Pinpoint the cell where the given text exists, returning its [X, Y] midpoint coordinate. 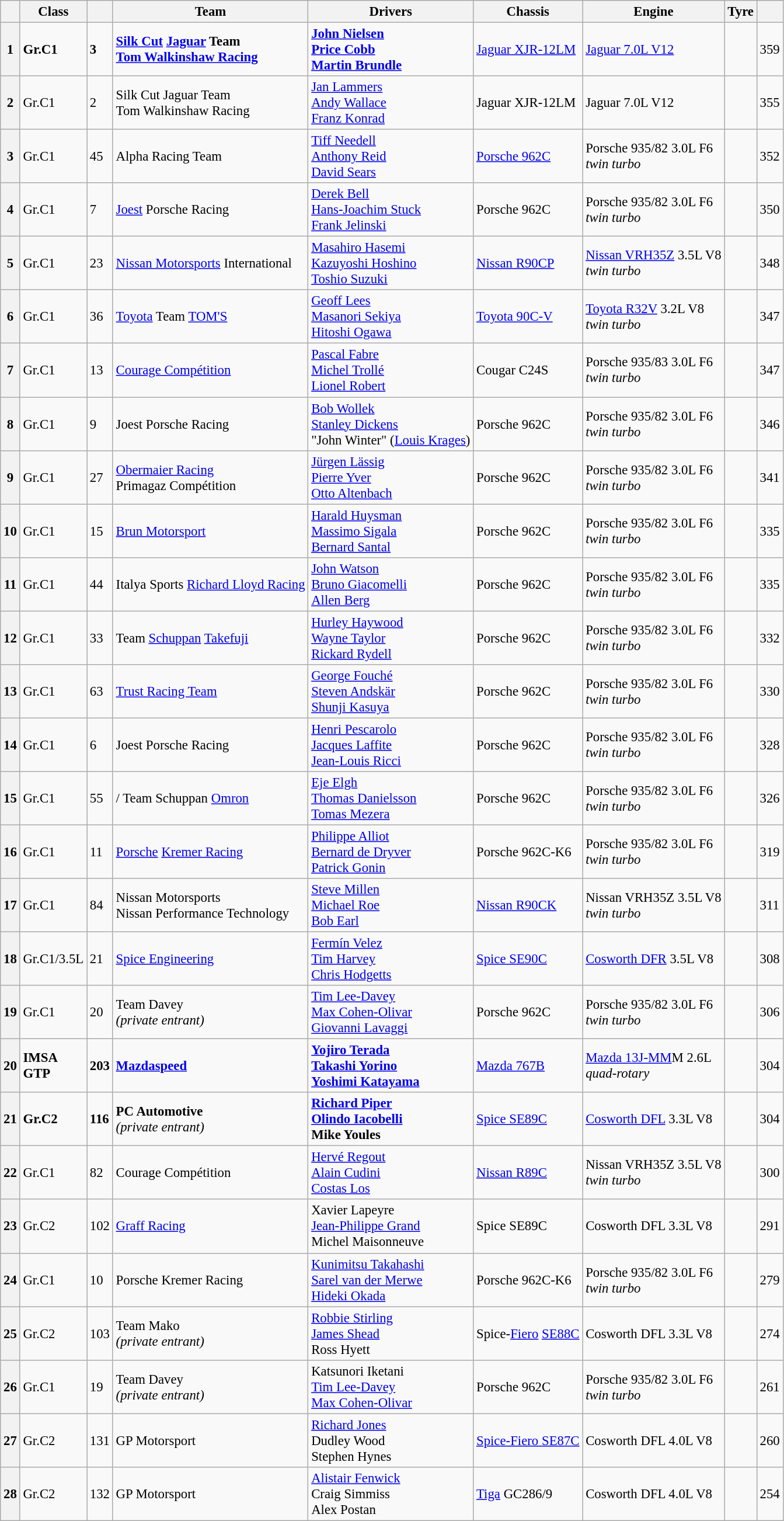
Katsunori Iketani Tim Lee-Davey Max Cohen-Olivar [391, 1387]
IMSAGTP [53, 1066]
Drivers [391, 12]
311 [769, 905]
14 [11, 745]
Mazda 13J-MMM 2.6L quad-rotary [654, 1066]
Alistair Fenwick Craig Simmiss Alex Postan [391, 1494]
319 [769, 852]
Tyre [740, 12]
Engine [654, 12]
Italya Sports Richard Lloyd Racing [210, 584]
102 [100, 1227]
Hurley Haywood Wayne Taylor Rickard Rydell [391, 638]
/ Team Schuppan Omron [210, 798]
44 [100, 584]
PC Automotive(private entrant) [210, 1119]
346 [769, 424]
55 [100, 798]
Nissan Motorsports International [210, 263]
Nissan R89C [528, 1173]
John Watson Bruno Giacomelli Allen Berg [391, 584]
332 [769, 638]
28 [11, 1494]
Nissan R90CP [528, 263]
306 [769, 1012]
Nissan R90CK [528, 905]
Jürgen Lässig Pierre Yver Otto Altenbach [391, 477]
Robbie Stirling James Shead Ross Hyett [391, 1334]
Gr.C1/3.5L [53, 959]
279 [769, 1280]
132 [100, 1494]
Obermaier Racing Primagaz Compétition [210, 477]
Geoff Lees Masanori Sekiya Hitoshi Ogawa [391, 317]
352 [769, 157]
Tiga GC286/9 [528, 1494]
18 [11, 959]
Brun Motorsport [210, 531]
350 [769, 210]
328 [769, 745]
Graff Racing [210, 1227]
16 [11, 852]
Tiff Needell Anthony Reid David Sears [391, 157]
Trust Racing Team [210, 692]
George Fouché Steven Andskär Shunji Kasuya [391, 692]
Bob Wollek Stanley Dickens "John Winter" (Louis Krages) [391, 424]
Philippe Alliot Bernard de Dryver Patrick Gonin [391, 852]
Spice-Fiero SE87C [528, 1440]
Mazdaspeed [210, 1066]
308 [769, 959]
17 [11, 905]
Toyota R32V 3.2L V8twin turbo [654, 317]
Kunimitsu Takahashi Sarel van der Merwe Hideki Okada [391, 1280]
Alpha Racing Team [210, 157]
Xavier Lapeyre Jean-Philippe Grand Michel Maisonneuve [391, 1227]
1 [11, 50]
25 [11, 1334]
24 [11, 1280]
Eje Elgh Thomas Danielsson Tomas Mezera [391, 798]
Team [210, 12]
Team Mako(private entrant) [210, 1334]
Jan Lammers Andy Wallace Franz Konrad [391, 103]
359 [769, 50]
261 [769, 1387]
131 [100, 1440]
355 [769, 103]
Spice-Fiero SE88C [528, 1334]
116 [100, 1119]
Masahiro Hasemi Kazuyoshi Hoshino Toshio Suzuki [391, 263]
Chassis [528, 12]
326 [769, 798]
274 [769, 1334]
341 [769, 477]
Nissan Motorsports Nissan Performance Technology [210, 905]
103 [100, 1334]
84 [100, 905]
Toyota Team TOM'S [210, 317]
John Nielsen Price Cobb Martin Brundle [391, 50]
Richard Piper Olindo Iacobelli Mike Youles [391, 1119]
36 [100, 317]
Pascal Fabre Michel Trollé Lionel Robert [391, 370]
Derek Bell Hans-Joachim Stuck Frank Jelinski [391, 210]
Richard Jones Dudley Wood Stephen Hynes [391, 1440]
12 [11, 638]
Spice Engineering [210, 959]
348 [769, 263]
Class [53, 12]
Cougar C24S [528, 370]
Yojiro Terada Takashi Yorino Yoshimi Katayama [391, 1066]
45 [100, 157]
203 [100, 1066]
Mazda 767B [528, 1066]
260 [769, 1440]
330 [769, 692]
5 [11, 263]
Porsche 935/83 3.0L F6twin turbo [654, 370]
63 [100, 692]
Hervé Regout Alain Cudini Costas Los [391, 1173]
8 [11, 424]
Tim Lee-Davey Max Cohen-Olivar Giovanni Lavaggi [391, 1012]
Cosworth DFR 3.5L V8 [654, 959]
Spice SE90C [528, 959]
26 [11, 1387]
291 [769, 1227]
Henri Pescarolo Jacques Laffite Jean-Louis Ricci [391, 745]
Steve Millen Michael Roe Bob Earl [391, 905]
82 [100, 1173]
33 [100, 638]
Harald Huysman Massimo Sigala Bernard Santal [391, 531]
Team Schuppan Takefuji [210, 638]
Fermín Velez Tim Harvey Chris Hodgetts [391, 959]
Toyota 90C-V [528, 317]
4 [11, 210]
22 [11, 1173]
300 [769, 1173]
254 [769, 1494]
